Output the (x, y) coordinate of the center of the cell containing the given text.  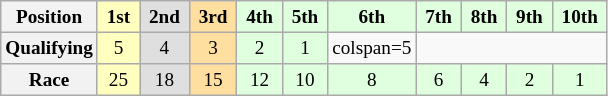
3 (213, 48)
10 (304, 80)
6th (372, 17)
5 (118, 48)
Race (50, 80)
6 (438, 80)
25 (118, 80)
colspan=5 (372, 48)
8th (484, 17)
10th (580, 17)
3rd (213, 17)
7th (438, 17)
15 (213, 80)
4th (260, 17)
18 (165, 80)
2nd (165, 17)
12 (260, 80)
Qualifying (50, 48)
1st (118, 17)
5th (304, 17)
Position (50, 17)
8 (372, 80)
9th (530, 17)
